Return the [x, y] coordinate for the center point of the cell that contains the specified text.  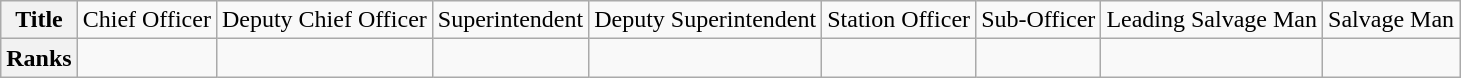
Leading Salvage Man [1212, 20]
Sub-Officer [1038, 20]
Ranks [39, 58]
Salvage Man [1392, 20]
Deputy Chief Officer [324, 20]
Superintendent [510, 20]
Deputy Superintendent [706, 20]
Title [39, 20]
Chief Officer [146, 20]
Station Officer [899, 20]
